Provide the (x, y) coordinate of the cell's center where the given text is located.  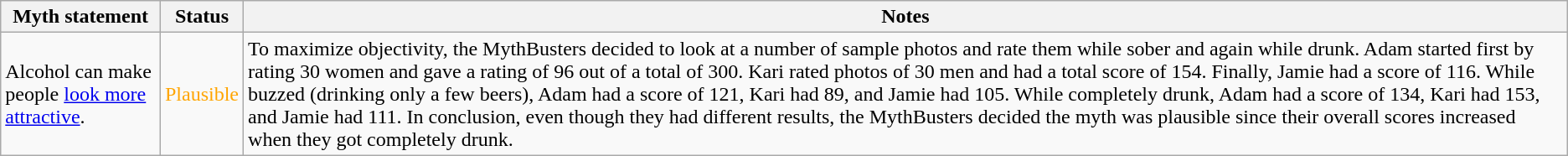
Plausible (201, 94)
Status (201, 17)
Alcohol can make people look more attractive. (80, 94)
Notes (906, 17)
Myth statement (80, 17)
